Capture the cell that displays the provided text and extract its [x, y] central coordinate. 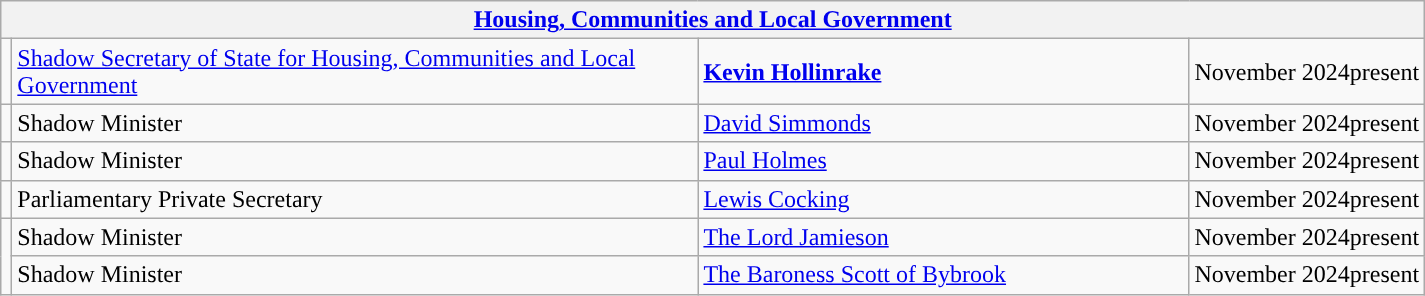
Paul Holmes [944, 161]
David Simmonds [944, 123]
Lewis Cocking [944, 199]
Kevin Hollinrake [944, 72]
The Baroness Scott of Bybrook [944, 275]
The Lord Jamieson [944, 237]
Housing, Communities and Local Government [713, 20]
Parliamentary Private Secretary [355, 199]
Shadow Secretary of State for Housing, Communities and Local Government [355, 72]
